Identify which cell holds the provided text, then report its [x, y] central coordinate. 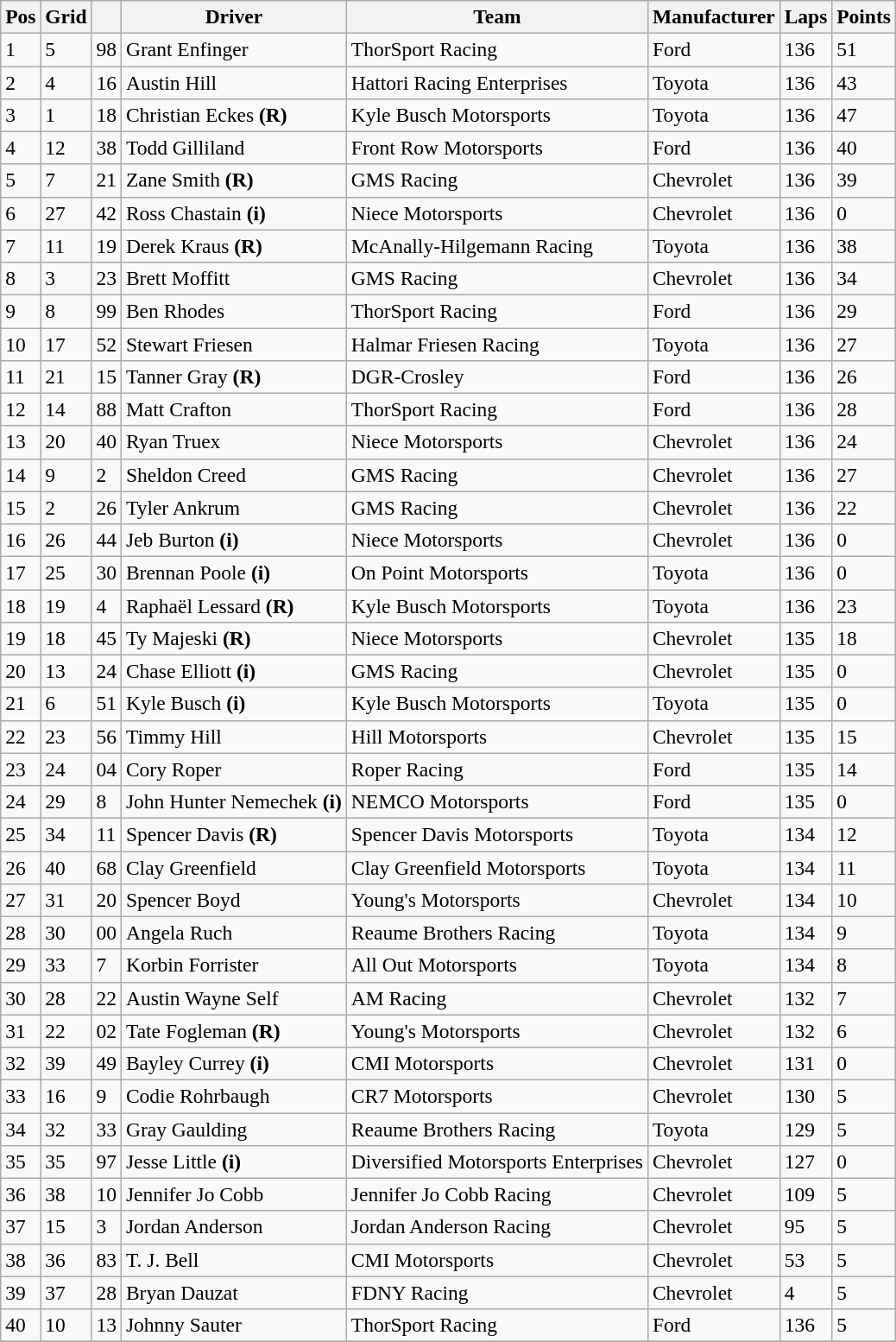
131 [806, 1063]
00 [106, 933]
Pos [21, 16]
Angela Ruch [233, 933]
Derek Kraus (R) [233, 246]
Hill Motorsports [497, 737]
Stewart Friesen [233, 344]
Spencer Davis Motorsports [497, 834]
Bryan Dauzat [233, 1293]
Tate Fogleman (R) [233, 1031]
98 [106, 49]
Todd Gilliland [233, 148]
Tanner Gray (R) [233, 377]
DGR-Crosley [497, 377]
AM Racing [497, 998]
44 [106, 540]
Manufacturer [713, 16]
88 [106, 409]
Diversified Motorsports Enterprises [497, 1162]
Jesse Little (i) [233, 1162]
Cory Roper [233, 769]
Timmy Hill [233, 737]
47 [864, 115]
Raphaël Lessard (R) [233, 605]
Hattori Racing Enterprises [497, 82]
CR7 Motorsports [497, 1096]
Austin Hill [233, 82]
Kyle Busch (i) [233, 704]
Grant Enfinger [233, 49]
83 [106, 1260]
Grid [66, 16]
John Hunter Nemechek (i) [233, 801]
Team [497, 16]
Clay Greenfield [233, 867]
127 [806, 1162]
Ryan Truex [233, 442]
Zane Smith (R) [233, 180]
McAnally-Hilgemann Racing [497, 246]
Roper Racing [497, 769]
Christian Eckes (R) [233, 115]
97 [106, 1162]
Halmar Friesen Racing [497, 344]
Clay Greenfield Motorsports [497, 867]
99 [106, 311]
02 [106, 1031]
Austin Wayne Self [233, 998]
T. J. Bell [233, 1260]
NEMCO Motorsports [497, 801]
Laps [806, 16]
56 [106, 737]
Chase Elliott (i) [233, 671]
53 [806, 1260]
52 [106, 344]
Johnny Sauter [233, 1325]
Sheldon Creed [233, 475]
Korbin Forrister [233, 965]
FDNY Racing [497, 1293]
130 [806, 1096]
Ben Rhodes [233, 311]
129 [806, 1129]
Jeb Burton (i) [233, 540]
Points [864, 16]
Matt Crafton [233, 409]
Driver [233, 16]
On Point Motorsports [497, 573]
All Out Motorsports [497, 965]
43 [864, 82]
Spencer Boyd [233, 900]
Tyler Ankrum [233, 508]
109 [806, 1194]
Jordan Anderson [233, 1227]
Codie Rohrbaugh [233, 1096]
Jennifer Jo Cobb Racing [497, 1194]
49 [106, 1063]
Gray Gaulding [233, 1129]
04 [106, 769]
Jordan Anderson Racing [497, 1227]
Front Row Motorsports [497, 148]
68 [106, 867]
Jennifer Jo Cobb [233, 1194]
Brennan Poole (i) [233, 573]
42 [106, 213]
Ross Chastain (i) [233, 213]
Brett Moffitt [233, 278]
Spencer Davis (R) [233, 834]
95 [806, 1227]
Bayley Currey (i) [233, 1063]
Ty Majeski (R) [233, 638]
45 [106, 638]
